Search for the cell housing the specified text and yield its [X, Y] center coordinate. 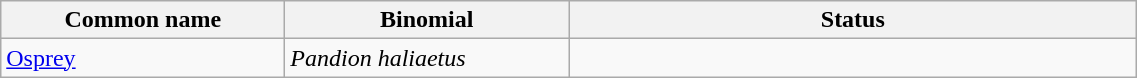
Binomial [427, 20]
Status [853, 20]
Common name [143, 20]
Osprey [143, 58]
Pandion haliaetus [427, 58]
